Return the (x, y) coordinate for the center point of the cell that contains the specified text.  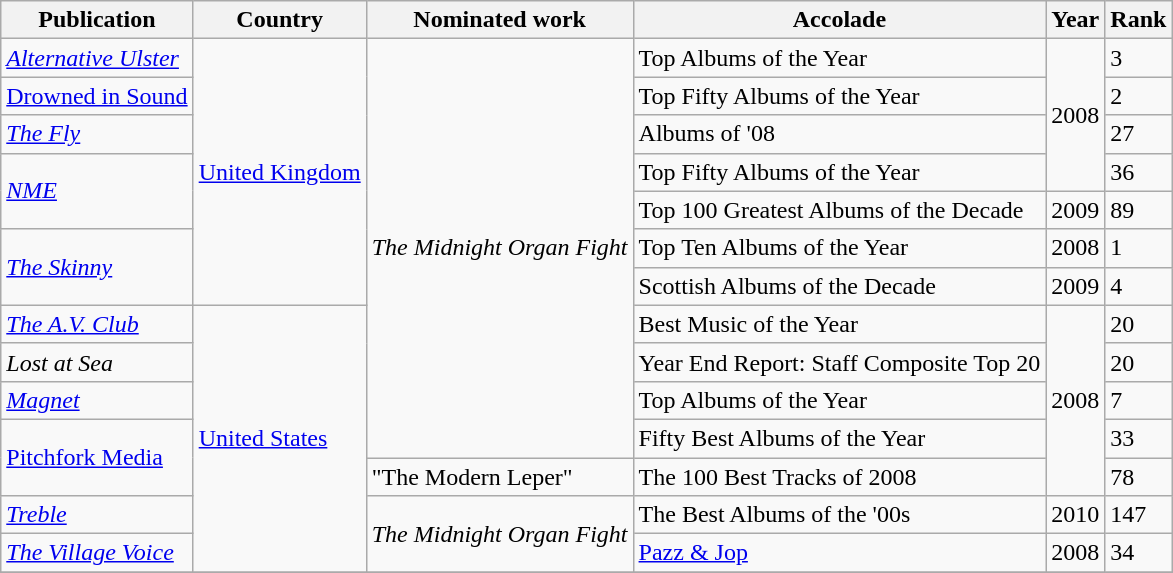
Year End Report: Staff Composite Top 20 (840, 362)
Nominated work (500, 20)
78 (1138, 477)
Albums of '08 (840, 134)
Fifty Best Albums of the Year (840, 438)
1 (1138, 248)
"The Modern Leper" (500, 477)
Pazz & Jop (840, 553)
The Best Albums of the '00s (840, 515)
The A.V. Club (97, 324)
The Skinny (97, 267)
27 (1138, 134)
Alternative Ulster (97, 58)
The Fly (97, 134)
Country (280, 20)
147 (1138, 515)
Rank (1138, 20)
2 (1138, 96)
34 (1138, 553)
Top 100 Greatest Albums of the Decade (840, 210)
Pitchfork Media (97, 457)
7 (1138, 400)
Magnet (97, 400)
36 (1138, 172)
Best Music of the Year (840, 324)
Lost at Sea (97, 362)
United Kingdom (280, 172)
NME (97, 191)
89 (1138, 210)
Drowned in Sound (97, 96)
Scottish Albums of the Decade (840, 286)
The 100 Best Tracks of 2008 (840, 477)
Top Ten Albums of the Year (840, 248)
33 (1138, 438)
Publication (97, 20)
Accolade (840, 20)
United States (280, 438)
Year (1076, 20)
4 (1138, 286)
Treble (97, 515)
2010 (1076, 515)
The Village Voice (97, 553)
3 (1138, 58)
